Identify which cell holds the provided text, then report its [X, Y] central coordinate. 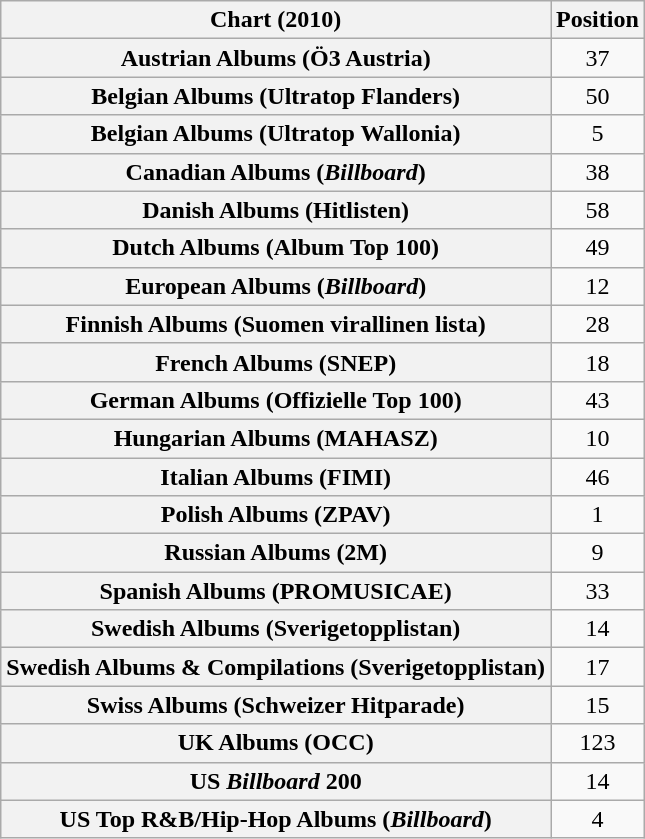
10 [598, 438]
38 [598, 172]
37 [598, 58]
17 [598, 667]
12 [598, 286]
28 [598, 324]
33 [598, 591]
49 [598, 248]
Swedish Albums & Compilations (Sverigetopplistan) [276, 667]
46 [598, 477]
1 [598, 515]
9 [598, 553]
58 [598, 210]
Canadian Albums (Billboard) [276, 172]
US Top R&B/Hip-Hop Albums (Billboard) [276, 819]
Swedish Albums (Sverigetopplistan) [276, 629]
5 [598, 134]
Hungarian Albums (MAHASZ) [276, 438]
Russian Albums (2M) [276, 553]
German Albums (Offizielle Top 100) [276, 400]
Finnish Albums (Suomen virallinen lista) [276, 324]
4 [598, 819]
50 [598, 96]
123 [598, 743]
18 [598, 362]
Belgian Albums (Ultratop Flanders) [276, 96]
Chart (2010) [276, 20]
15 [598, 705]
US Billboard 200 [276, 781]
Belgian Albums (Ultratop Wallonia) [276, 134]
Polish Albums (ZPAV) [276, 515]
UK Albums (OCC) [276, 743]
Position [598, 20]
European Albums (Billboard) [276, 286]
Austrian Albums (Ö3 Austria) [276, 58]
43 [598, 400]
Spanish Albums (PROMUSICAE) [276, 591]
Italian Albums (FIMI) [276, 477]
Dutch Albums (Album Top 100) [276, 248]
Swiss Albums (Schweizer Hitparade) [276, 705]
French Albums (SNEP) [276, 362]
Danish Albums (Hitlisten) [276, 210]
